Capture the cell that displays the provided text and extract its (x, y) central coordinate. 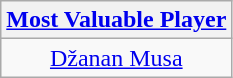
Džanan Musa (116, 58)
Most Valuable Player (116, 20)
